Extract the [x, y] coordinate from the center of the cell holding the provided text.  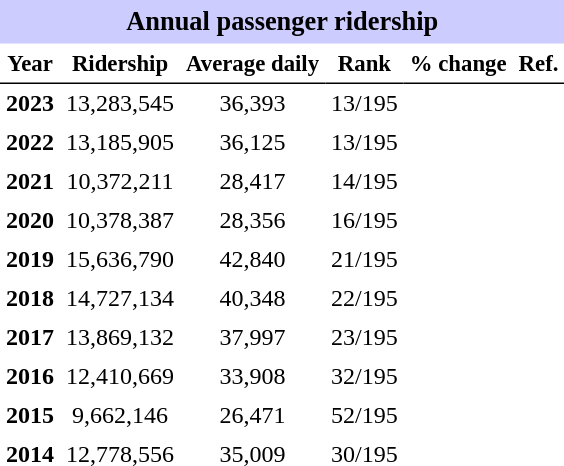
26,471 [252, 416]
14,727,134 [120, 298]
40,348 [252, 298]
Year [30, 64]
37,997 [252, 338]
36,393 [252, 104]
2017 [30, 338]
16/195 [364, 220]
2023 [30, 104]
33,908 [252, 376]
12,410,669 [120, 376]
2018 [30, 298]
28,417 [252, 182]
10,378,387 [120, 220]
21/195 [364, 260]
2016 [30, 376]
13,869,132 [120, 338]
42,840 [252, 260]
9,662,146 [120, 416]
2022 [30, 142]
Ridership [120, 64]
2015 [30, 416]
13,283,545 [120, 104]
Average daily [252, 64]
14/195 [364, 182]
10,372,211 [120, 182]
2019 [30, 260]
% change [458, 64]
36,125 [252, 142]
13,185,905 [120, 142]
23/195 [364, 338]
2020 [30, 220]
15,636,790 [120, 260]
Rank [364, 64]
2021 [30, 182]
Annual passenger ridership [282, 22]
32/195 [364, 376]
52/195 [364, 416]
22/195 [364, 298]
28,356 [252, 220]
